Provide the (x, y) coordinate of the cell's center where the given text is located.  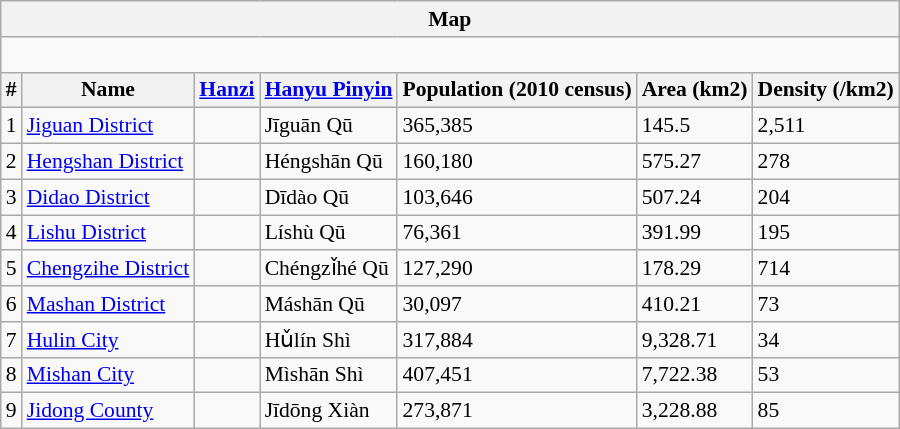
2,511 (826, 126)
3 (12, 197)
6 (12, 304)
127,290 (516, 269)
5 (12, 269)
Dīdào Qū (329, 197)
9 (12, 411)
Map (450, 19)
2 (12, 162)
Máshān Qū (329, 304)
9,328.71 (695, 340)
Mashan District (108, 304)
Jiguan District (108, 126)
Hanyu Pinyin (329, 90)
Jīguān Qū (329, 126)
# (12, 90)
Héngshān Qū (329, 162)
34 (826, 340)
Density (/km2) (826, 90)
Chéngzǐhé Qū (329, 269)
Lishu District (108, 233)
76,361 (516, 233)
8 (12, 375)
195 (826, 233)
160,180 (516, 162)
410.21 (695, 304)
4 (12, 233)
Name (108, 90)
Mishan City (108, 375)
Hǔlín Shì (329, 340)
Hulin City (108, 340)
7,722.38 (695, 375)
Jīdōng Xiàn (329, 411)
Area (km2) (695, 90)
Hanzi (226, 90)
1 (12, 126)
407,451 (516, 375)
Jidong County (108, 411)
7 (12, 340)
30,097 (516, 304)
85 (826, 411)
Didao District (108, 197)
204 (826, 197)
365,385 (516, 126)
178.29 (695, 269)
714 (826, 269)
3,228.88 (695, 411)
73 (826, 304)
53 (826, 375)
Mìshān Shì (329, 375)
507.24 (695, 197)
391.99 (695, 233)
273,871 (516, 411)
103,646 (516, 197)
278 (826, 162)
145.5 (695, 126)
Chengzihe District (108, 269)
575.27 (695, 162)
Population (2010 census) (516, 90)
Hengshan District (108, 162)
317,884 (516, 340)
Líshù Qū (329, 233)
